From the cell containing the given text, extract its center point as (x, y) coordinate. 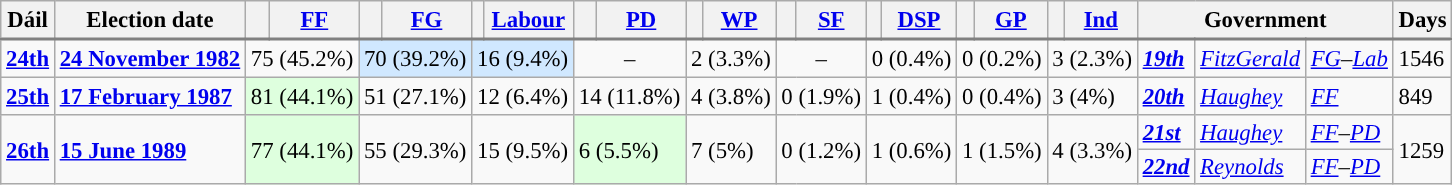
24 November 1982 (150, 58)
75 (45.2%) (302, 58)
WP (739, 20)
Election date (150, 20)
17 February 1987 (150, 97)
51 (27.1%) (416, 97)
Ind (1100, 20)
1546 (1422, 58)
19th (1166, 58)
849 (1422, 97)
26th (28, 150)
0 (0.2%) (1002, 58)
Days (1422, 20)
12 (6.4%) (523, 97)
SF (831, 20)
15 (9.5%) (523, 150)
PD (642, 20)
DSP (918, 20)
3 (4%) (1092, 97)
55 (29.3%) (416, 150)
81 (44.1%) (302, 97)
7 (5%) (731, 150)
70 (39.2%) (416, 58)
Government (1265, 20)
4 (3.3%) (1092, 150)
1 (1.5%) (1002, 150)
15 June 1989 (150, 150)
21st (1166, 132)
0 (1.9%) (821, 97)
22nd (1166, 168)
2 (3.3%) (731, 58)
Labour (528, 20)
3 (2.3%) (1092, 58)
4 (3.8%) (731, 97)
24th (28, 58)
14 (11.8%) (629, 97)
FitzGerald (1250, 58)
1 (0.4%) (911, 97)
20th (1166, 97)
FG (426, 20)
0 (1.2%) (821, 150)
1259 (1422, 150)
Dáil (28, 20)
16 (9.4%) (523, 58)
Reynolds (1250, 168)
6 (5.5%) (629, 150)
GP (1011, 20)
77 (44.1%) (302, 150)
1 (0.6%) (911, 150)
25th (28, 97)
FG–Lab (1349, 58)
